Determine the [x, y] coordinate at the center of the cell enclosing the given text.  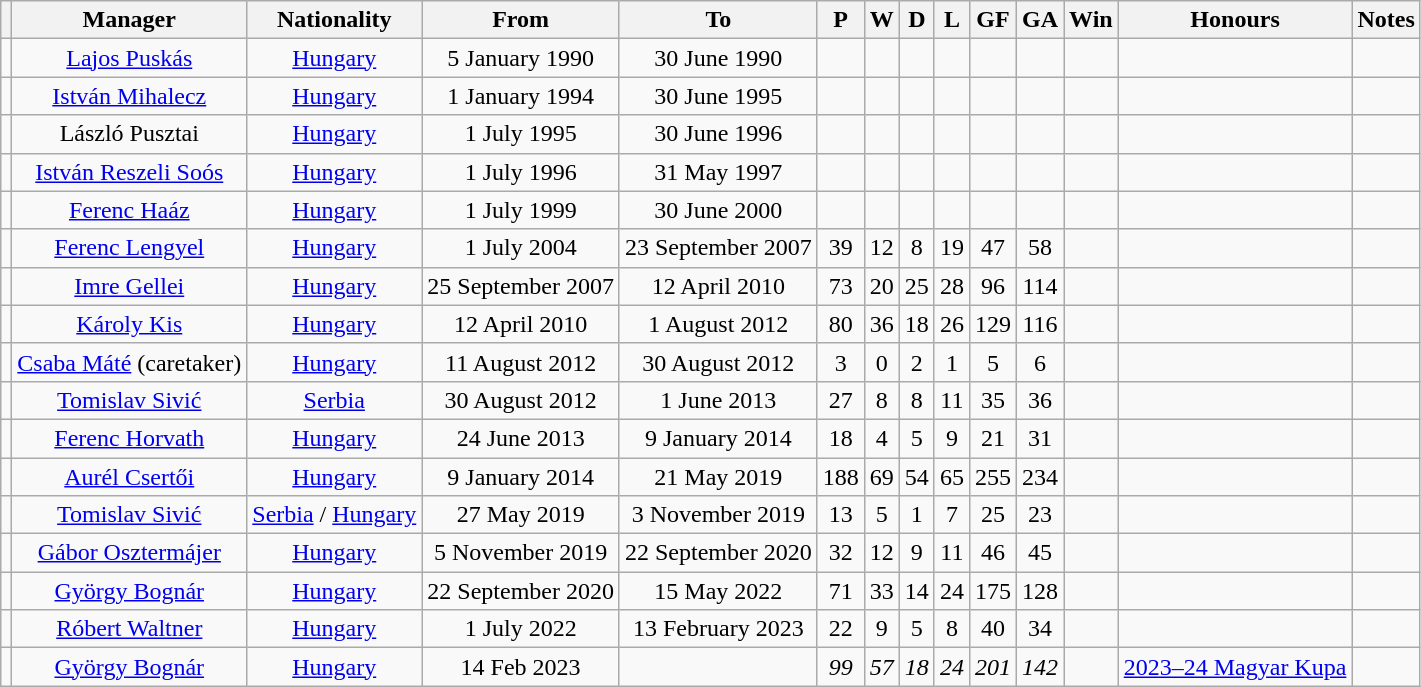
Róbert Waltner [130, 629]
21 [992, 438]
96 [992, 286]
István Reszeli Soós [130, 172]
2 [916, 362]
L [952, 20]
35 [992, 400]
2023–24 Magyar Kupa [1235, 667]
Imre Gellei [130, 286]
69 [882, 477]
30 June 1996 [718, 134]
W [882, 20]
Ferenc Horvath [130, 438]
P [840, 20]
54 [916, 477]
1 August 2012 [718, 324]
5 November 2019 [521, 553]
1 July 1996 [521, 172]
Ferenc Lengyel [130, 248]
47 [992, 248]
D [916, 20]
23 [1040, 515]
László Pusztai [130, 134]
1 January 1994 [521, 96]
234 [1040, 477]
GF [992, 20]
5 January 1990 [521, 58]
28 [952, 286]
14 [916, 591]
39 [840, 248]
142 [1040, 667]
31 [1040, 438]
45 [1040, 553]
Honours [1235, 20]
73 [840, 286]
13 February 2023 [718, 629]
1 July 1999 [521, 210]
58 [1040, 248]
4 [882, 438]
20 [882, 286]
80 [840, 324]
22 [840, 629]
57 [882, 667]
34 [1040, 629]
175 [992, 591]
Aurél Csertői [130, 477]
40 [992, 629]
27 [840, 400]
Lajos Puskás [130, 58]
Csaba Máté (caretaker) [130, 362]
30 June 2000 [718, 210]
188 [840, 477]
13 [840, 515]
GA [1040, 20]
Serbia [334, 400]
From [521, 20]
19 [952, 248]
To [718, 20]
3 [840, 362]
0 [882, 362]
Nationality [334, 20]
11 August 2012 [521, 362]
Win [1092, 20]
25 September 2007 [521, 286]
129 [992, 324]
32 [840, 553]
Serbia / Hungary [334, 515]
128 [1040, 591]
15 May 2022 [718, 591]
71 [840, 591]
33 [882, 591]
Ferenc Haáz [130, 210]
114 [1040, 286]
3 November 2019 [718, 515]
1 July 1995 [521, 134]
István Mihalecz [130, 96]
30 June 1990 [718, 58]
Manager [130, 20]
Károly Kis [130, 324]
1 July 2022 [521, 629]
1 July 2004 [521, 248]
46 [992, 553]
21 May 2019 [718, 477]
27 May 2019 [521, 515]
23 September 2007 [718, 248]
Notes [1386, 20]
201 [992, 667]
65 [952, 477]
6 [1040, 362]
30 June 1995 [718, 96]
1 June 2013 [718, 400]
Gábor Osztermájer [130, 553]
26 [952, 324]
24 June 2013 [521, 438]
14 Feb 2023 [521, 667]
99 [840, 667]
116 [1040, 324]
255 [992, 477]
31 May 1997 [718, 172]
7 [952, 515]
